From the cell containing the given text, extract its center point as [X, Y] coordinate. 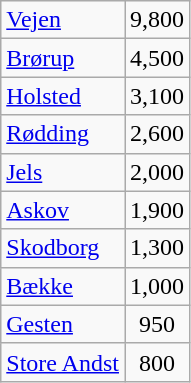
1,900 [156, 210]
1,300 [156, 248]
1,000 [156, 286]
950 [156, 324]
Askov [63, 210]
3,100 [156, 96]
Holsted [63, 96]
Store Andst [63, 362]
Rødding [63, 134]
4,500 [156, 58]
2,600 [156, 134]
Gesten [63, 324]
Vejen [63, 20]
Brørup [63, 58]
800 [156, 362]
Bække [63, 286]
2,000 [156, 172]
9,800 [156, 20]
Skodborg [63, 248]
Jels [63, 172]
